Detect which cell encompasses the target text, then output its (x, y) center coordinate. 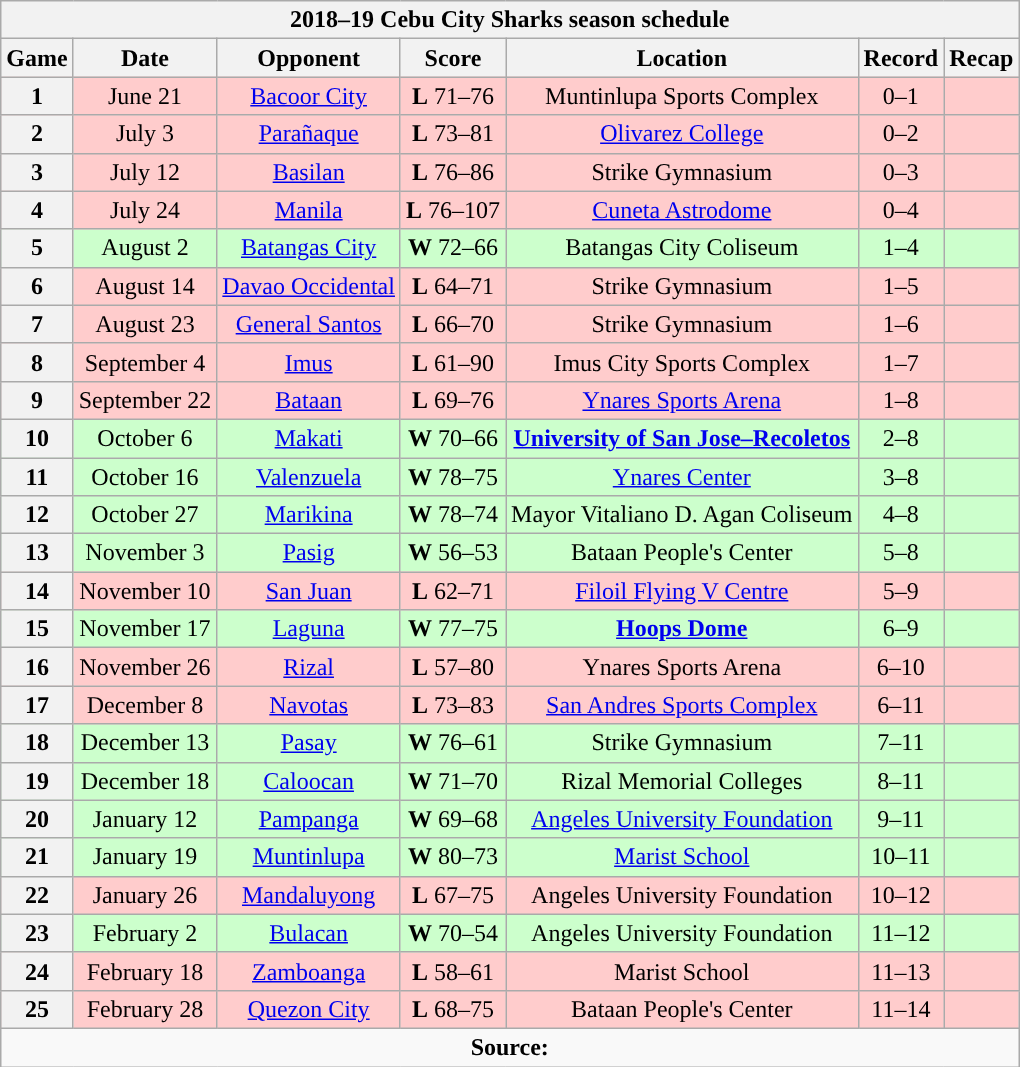
Parañaque (309, 134)
11–12 (901, 933)
22 (37, 895)
Navotas (309, 705)
July 3 (145, 134)
18 (37, 743)
11 (37, 477)
2018–19 Cebu City Sharks season schedule (510, 20)
Zamboanga (309, 971)
September 22 (145, 400)
10 (37, 438)
Rizal (309, 667)
July 12 (145, 172)
L 71–76 (452, 96)
W 70–54 (452, 933)
13 (37, 553)
7 (37, 324)
W 71–70 (452, 781)
Mandaluyong (309, 895)
W 76–61 (452, 743)
15 (37, 629)
December 8 (145, 705)
Bacoor City (309, 96)
October 27 (145, 515)
Rizal Memorial Colleges (682, 781)
4 (37, 210)
January 26 (145, 895)
October 6 (145, 438)
Filoil Flying V Centre (682, 591)
W 77–75 (452, 629)
2 (37, 134)
6 (37, 286)
1–8 (901, 400)
0–2 (901, 134)
January 19 (145, 857)
Olivarez College (682, 134)
24 (37, 971)
Bataan (309, 400)
5–9 (901, 591)
June 21 (145, 96)
0–4 (901, 210)
Score (452, 58)
Imus (309, 362)
February 2 (145, 933)
December 13 (145, 743)
L 57–80 (452, 667)
1 (37, 96)
Hoops Dome (682, 629)
Record (901, 58)
Source: (510, 1047)
5 (37, 248)
San Juan (309, 591)
9–11 (901, 819)
Batangas City (309, 248)
February 28 (145, 1009)
Mayor Vitaliano D. Agan Coliseum (682, 515)
W 78–75 (452, 477)
L 76–107 (452, 210)
3 (37, 172)
L 73–81 (452, 134)
21 (37, 857)
August 2 (145, 248)
November 26 (145, 667)
September 4 (145, 362)
10–11 (901, 857)
9 (37, 400)
Basilan (309, 172)
16 (37, 667)
August 14 (145, 286)
December 18 (145, 781)
L 69–76 (452, 400)
W 70–66 (452, 438)
6–11 (901, 705)
W 72–66 (452, 248)
5–8 (901, 553)
San Andres Sports Complex (682, 705)
W 78–74 (452, 515)
23 (37, 933)
February 18 (145, 971)
11–13 (901, 971)
August 23 (145, 324)
19 (37, 781)
2–8 (901, 438)
October 16 (145, 477)
1–5 (901, 286)
General Santos (309, 324)
November 3 (145, 553)
Ynares Center (682, 477)
L 58–61 (452, 971)
January 12 (145, 819)
10–12 (901, 895)
Recap (982, 58)
Imus City Sports Complex (682, 362)
L 62–71 (452, 591)
0–1 (901, 96)
W 56–53 (452, 553)
November 17 (145, 629)
L 67–75 (452, 895)
1–4 (901, 248)
Pasay (309, 743)
University of San Jose–Recoletos (682, 438)
July 24 (145, 210)
1–7 (901, 362)
November 10 (145, 591)
Muntinlupa Sports Complex (682, 96)
4–8 (901, 515)
Game (37, 58)
14 (37, 591)
Date (145, 58)
L 66–70 (452, 324)
Manila (309, 210)
3–8 (901, 477)
L 68–75 (452, 1009)
L 73–83 (452, 705)
Cuneta Astrodome (682, 210)
Batangas City Coliseum (682, 248)
Valenzuela (309, 477)
12 (37, 515)
W 80–73 (452, 857)
Quezon City (309, 1009)
Laguna (309, 629)
Pasig (309, 553)
11–14 (901, 1009)
6–9 (901, 629)
25 (37, 1009)
7–11 (901, 743)
Caloocan (309, 781)
Location (682, 58)
Muntinlupa (309, 857)
Opponent (309, 58)
1–6 (901, 324)
L 64–71 (452, 286)
Makati (309, 438)
L 61–90 (452, 362)
Bulacan (309, 933)
6–10 (901, 667)
Pampanga (309, 819)
Davao Occidental (309, 286)
Marikina (309, 515)
0–3 (901, 172)
W 69–68 (452, 819)
8–11 (901, 781)
20 (37, 819)
L 76–86 (452, 172)
17 (37, 705)
8 (37, 362)
